Pinpoint the cell where the given text exists, returning its (X, Y) midpoint coordinate. 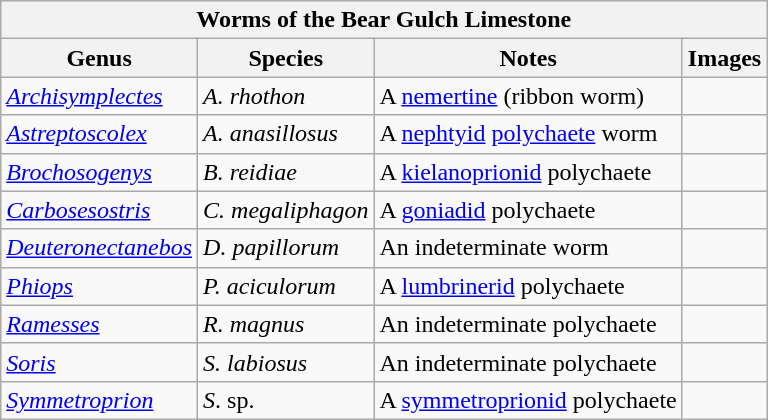
Ramesses (100, 324)
C. megaliphagon (286, 210)
A nemertine (ribbon worm) (528, 96)
Phiops (100, 286)
D. papillorum (286, 248)
A. anasillosus (286, 134)
Soris (100, 362)
B. reidiae (286, 172)
Images (724, 58)
A. rhothon (286, 96)
Genus (100, 58)
A goniadid polychaete (528, 210)
P. aciculorum (286, 286)
Archisymplectes (100, 96)
A kielanoprionid polychaete (528, 172)
Worms of the Bear Gulch Limestone (384, 20)
Deuteronectanebos (100, 248)
A symmetroprionid polychaete (528, 400)
S. labiosus (286, 362)
A lumbrinerid polychaete (528, 286)
R. magnus (286, 324)
S. sp. (286, 400)
Notes (528, 58)
Astreptoscolex (100, 134)
Brochosogenys (100, 172)
Symmetroprion (100, 400)
Species (286, 58)
An indeterminate worm (528, 248)
Carbosesostris (100, 210)
A nephtyid polychaete worm (528, 134)
